Find where the given text appears and provide that cell's center as (x, y) coordinate. 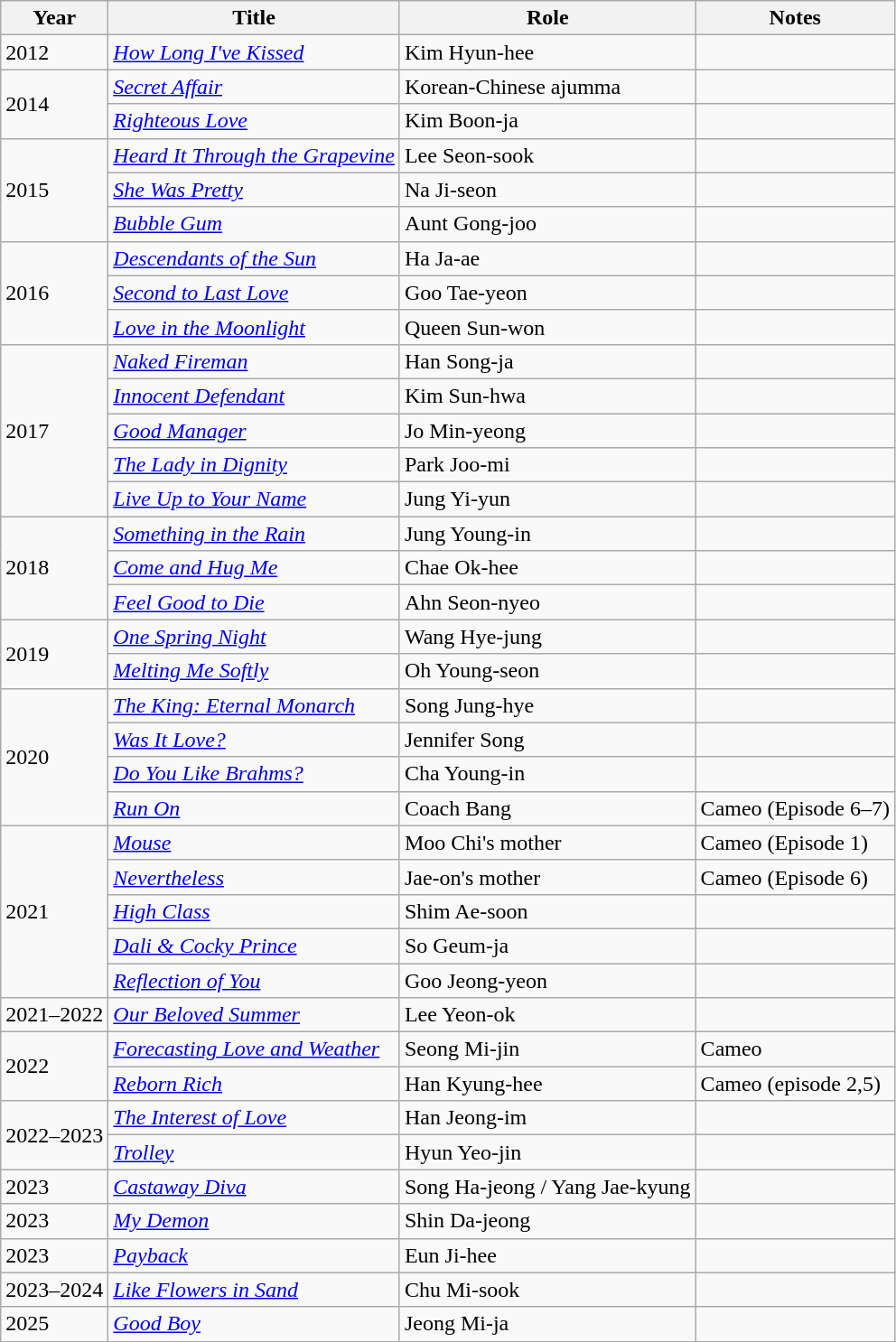
Year (54, 18)
Shim Ae-soon (547, 911)
Innocent Defendant (255, 396)
Lee Yeon-ok (547, 1015)
She Was Pretty (255, 190)
The King: Eternal Monarch (255, 705)
Cameo (Episode 6) (795, 877)
Live Up to Your Name (255, 499)
2025 (54, 1324)
Kim Boon-ja (547, 121)
Second to Last Love (255, 293)
Jennifer Song (547, 740)
Ha Ja-ae (547, 258)
Reborn Rich (255, 1084)
Secret Affair (255, 87)
Good Manager (255, 431)
So Geum-ja (547, 946)
Like Flowers in Sand (255, 1290)
Jung Young-in (547, 534)
2014 (54, 104)
Moo Chi's mother (547, 843)
2021–2022 (54, 1015)
Lee Seon-sook (547, 155)
2022 (54, 1067)
Naked Fireman (255, 361)
Jeong Mi-ja (547, 1324)
Cameo (795, 1049)
Payback (255, 1255)
How Long I've Kissed (255, 52)
Reflection of You (255, 980)
Cha Young-in (547, 774)
Melting Me Softly (255, 671)
Come and Hug Me (255, 568)
2015 (54, 190)
2020 (54, 757)
2019 (54, 654)
Goo Tae-yeon (547, 293)
Han Jeong-im (547, 1118)
Kim Sun-hwa (547, 396)
Descendants of the Sun (255, 258)
Forecasting Love and Weather (255, 1049)
One Spring Night (255, 637)
2017 (54, 430)
Korean-Chinese ajumma (547, 87)
Notes (795, 18)
Castaway Diva (255, 1187)
2012 (54, 52)
Run On (255, 808)
Feel Good to Die (255, 602)
Na Ji-seon (547, 190)
Do You Like Brahms? (255, 774)
Queen Sun-won (547, 327)
Coach Bang (547, 808)
Heard It Through the Grapevine (255, 155)
Trolley (255, 1152)
Song Ha-jeong / Yang Jae-kyung (547, 1187)
Kim Hyun-hee (547, 52)
Dali & Cocky Prince (255, 946)
Jung Yi-yun (547, 499)
Ahn Seon-nyeo (547, 602)
Cameo (Episode 1) (795, 843)
Chae Ok-hee (547, 568)
Cameo (Episode 6–7) (795, 808)
The Interest of Love (255, 1118)
Title (255, 18)
Song Jung-hye (547, 705)
Mouse (255, 843)
Cameo (episode 2,5) (795, 1084)
Something in the Rain (255, 534)
Oh Young-seon (547, 671)
Good Boy (255, 1324)
My Demon (255, 1221)
Aunt Gong-joo (547, 224)
2023–2024 (54, 1290)
Wang Hye-jung (547, 637)
High Class (255, 911)
2022–2023 (54, 1135)
Was It Love? (255, 740)
Park Joo-mi (547, 465)
Shin Da-jeong (547, 1221)
2021 (54, 911)
Seong Mi-jin (547, 1049)
Our Beloved Summer (255, 1015)
Righteous Love (255, 121)
Hyun Yeo-jin (547, 1152)
Eun Ji-hee (547, 1255)
Han Song-ja (547, 361)
Bubble Gum (255, 224)
Jae-on's mother (547, 877)
The Lady in Dignity (255, 465)
Love in the Moonlight (255, 327)
Han Kyung-hee (547, 1084)
Nevertheless (255, 877)
2016 (54, 293)
Goo Jeong-yeon (547, 980)
Chu Mi-sook (547, 1290)
Role (547, 18)
Jo Min-yeong (547, 431)
2018 (54, 568)
